Detect which cell encompasses the target text, then output its [X, Y] center coordinate. 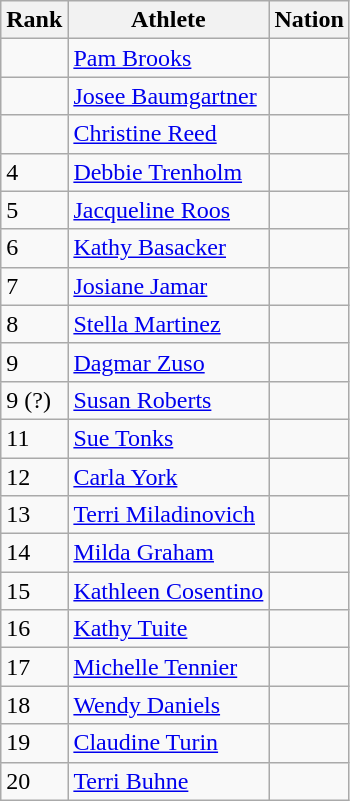
17 [34, 667]
Kathy Basacker [168, 248]
7 [34, 286]
18 [34, 705]
15 [34, 591]
5 [34, 210]
Stella Martinez [168, 324]
Debbie Trenholm [168, 172]
9 (?) [34, 400]
Nation [309, 20]
Terri Miladinovich [168, 515]
Terri Buhne [168, 781]
12 [34, 477]
Josee Baumgartner [168, 96]
16 [34, 629]
4 [34, 172]
Kathy Tuite [168, 629]
Susan Roberts [168, 400]
20 [34, 781]
Pam Brooks [168, 58]
Michelle Tennier [168, 667]
Athlete [168, 20]
Jacqueline Roos [168, 210]
Kathleen Cosentino [168, 591]
Carla York [168, 477]
Rank [34, 20]
13 [34, 515]
Wendy Daniels [168, 705]
14 [34, 553]
Claudine Turin [168, 743]
9 [34, 362]
8 [34, 324]
Christine Reed [168, 134]
Milda Graham [168, 553]
Dagmar Zuso [168, 362]
Josiane Jamar [168, 286]
Sue Tonks [168, 438]
19 [34, 743]
11 [34, 438]
6 [34, 248]
